Return the (X, Y) coordinate for the center point of the cell that contains the specified text.  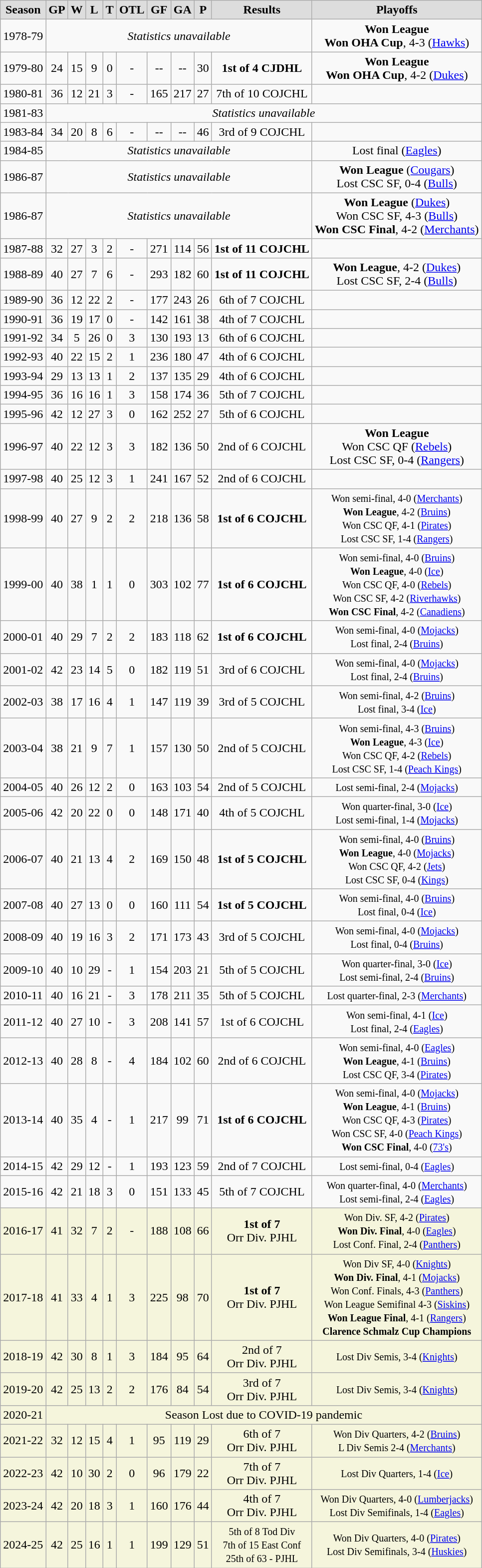
2021-22 (23, 1440)
135 (183, 376)
Won semi-final, 4-0 (Bruins)Won League, 4-0 (Ice)Won CSC QF, 4-0 (Rebels)Won CSC SF, 4-2 (Riverhawks)Won CSC Final, 4-2 (Canadiens) (397, 584)
Won LeagueWon CSC QF (Rebels)Lost CSC SF, 0-4 (Rangers) (397, 446)
1984-85 (23, 151)
1999-00 (23, 584)
2020-21 (23, 1415)
147 (159, 702)
99 (183, 1120)
77 (203, 584)
271 (159, 248)
252 (183, 414)
2016-17 (23, 1231)
39 (203, 702)
293 (159, 274)
141 (183, 1022)
64 (203, 1356)
Playoffs (397, 10)
177 (159, 300)
4th of 7 COJCHL (261, 319)
3rd of 6 COJCHL (261, 669)
303 (159, 584)
7th of 10 COJCHL (261, 94)
2002-03 (23, 702)
Won Div Quarters, 4-0 (Lumberjacks)Lost Div Semifinals, 1-4 (Eagles) (397, 1506)
2015-16 (23, 1191)
14 (94, 669)
48 (203, 859)
44 (203, 1506)
2005-06 (23, 813)
111 (183, 905)
Results (261, 10)
1992-93 (23, 357)
47 (203, 357)
GF (159, 10)
70 (203, 1297)
W (77, 10)
P (203, 10)
2004-05 (23, 787)
Won semi-final, 4-0 (Bruins)Won League, 4-0 (Mojacks)Won CSC QF, 4-2 (Jets) Lost CSC SF, 0-4 (Kings) (397, 859)
2023-24 (23, 1506)
Won LeagueWon OHA Cup, 4-3 (Hawks) (397, 36)
4th of 7Orr Div. PJHL (261, 1506)
57 (203, 1022)
Season Lost due to COVID-19 pandemic (263, 1415)
58 (203, 518)
2001-02 (23, 669)
Won semi-final, 4-0 (Mojacks)Lost final, 0-4 (Bruins) (397, 938)
6th of 7 COJCHL (261, 300)
23 (77, 669)
2018-19 (23, 1356)
Won Div Quarters, 4-2 (Bruins) L Div Semis 2-4 (Merchants) (397, 1440)
GA (183, 10)
Won quarter-final, 4-0 (Merchants)Lost semi-final, 2-4 (Eagles) (397, 1191)
Won semi-final, 4-2 (Bruins)Lost final, 3-4 (Ice) (397, 702)
T (110, 10)
1979-80 (23, 68)
2022-23 (23, 1473)
225 (159, 1297)
Won League (Cougars)Lost CSC SF, 0-4 (Bulls) (397, 177)
6th of 7Orr Div. PJHL (261, 1440)
98 (183, 1297)
123 (183, 1166)
199 (159, 1545)
62 (203, 637)
2012-13 (23, 1061)
2007-08 (23, 905)
1988-89 (23, 274)
162 (159, 414)
2010-11 (23, 996)
154 (159, 970)
2000-01 (23, 637)
1980-81 (23, 94)
1994-95 (23, 395)
169 (159, 859)
2006-07 (23, 859)
Won LeagueWon OHA Cup, 4-2 (Dukes) (397, 68)
5th of 6 COJCHL (261, 414)
1991-92 (23, 338)
Won Div Quarters, 4-0 (Pirates)Lost Div Semifinals, 3-4 (Huskies) (397, 1545)
Won semi-final, 4-0 (Eagles)Won League, 4-1 (Bruins)Lost CSC QF, 3-4 (Pirates) (397, 1061)
203 (183, 970)
2017-18 (23, 1297)
84 (183, 1389)
167 (183, 479)
66 (203, 1231)
150 (183, 859)
1995-96 (23, 414)
2014-15 (23, 1166)
218 (159, 518)
Won semi-final, 4-0 (Mojacks)Won League, 4-1 (Bruins) Won CSC QF, 4-3 (Pirates)Won CSC SF, 4-0 (Peach Kings)Won CSC Final, 4-0 (73's) (397, 1120)
118 (183, 637)
43 (203, 938)
236 (159, 357)
33 (77, 1297)
GP (57, 10)
178 (159, 996)
Season (23, 10)
2nd of 7 COJCHL (261, 1166)
46 (203, 132)
114 (183, 248)
Won League, 4-2 (Dukes)Lost CSC SF, 2-4 (Bulls) (397, 274)
OTL (132, 10)
1990-91 (23, 319)
2013-14 (23, 1120)
5th of 8 Tod Div7th of 15 East Conf25th of 63 - PJHL (261, 1545)
Lost semi-final, 0-4 (Eagles) (397, 1166)
2nd of 7Orr Div. PJHL (261, 1356)
71 (203, 1120)
24 (57, 68)
Won semi-final, 4-1 (Ice)Lost final, 2-4 (Eagles) (397, 1022)
173 (183, 938)
243 (183, 300)
165 (159, 94)
129 (183, 1545)
96 (159, 1473)
1989-90 (23, 300)
2008-09 (23, 938)
137 (159, 376)
1993-94 (23, 376)
158 (159, 395)
1987-88 (23, 248)
151 (159, 1191)
2011-12 (23, 1022)
45 (203, 1191)
2009-10 (23, 970)
3rd of 9 COJCHL (261, 132)
241 (159, 479)
56 (203, 248)
157 (159, 748)
6th of 6 COJCHL (261, 338)
2024-25 (23, 1545)
4th of 5 COJCHL (261, 813)
Won semi-final, 4-0 (Merchants)Won League, 4-2 (Bruins)Won CSC QF, 4-1 (Pirates)Lost CSC SF, 1-4 (Rangers) (397, 518)
103 (183, 787)
1983-84 (23, 132)
52 (203, 479)
Won quarter-final, 3-0 (Ice)Lost semi-final, 2-4 (Bruins) (397, 970)
28 (77, 1061)
2003-04 (23, 748)
1998-99 (23, 518)
Lost Div Quarters, 1-4 (Ice) (397, 1473)
1978-79 (23, 36)
180 (183, 357)
Lost final (Eagles) (397, 151)
1996-97 (23, 446)
148 (159, 813)
Won Div. SF, 4-2 (Pirates)Won Div. Final, 4-0 (Eagles)Lost Conf. Final, 2-4 (Panthers) (397, 1231)
161 (183, 319)
L (94, 10)
Won League (Dukes)Won CSC SF, 4-3 (Bulls)Won CSC Final, 4-2 (Merchants) (397, 216)
183 (159, 637)
Lost quarter-final, 2-3 (Merchants) (397, 996)
133 (183, 1191)
211 (183, 996)
1997-98 (23, 479)
108 (183, 1231)
1981-83 (23, 113)
7th of 7Orr Div. PJHL (261, 1473)
208 (159, 1022)
188 (159, 1231)
174 (183, 395)
142 (159, 319)
Won semi-final, 4-3 (Bruins)Won League, 4-3 (Ice)Won CSC QF, 4-2 (Rebels)Lost CSC SF, 1-4 (Peach Kings) (397, 748)
163 (159, 787)
2019-20 (23, 1389)
Won semi-final, 4-0 (Bruins)Lost final, 0-4 (Ice) (397, 905)
Lost semi-final, 2-4 (Mojacks) (397, 787)
1st of 4 CJDHL (261, 68)
3rd of 7Orr Div. PJHL (261, 1389)
179 (183, 1473)
Won quarter-final, 3-0 (Ice)Lost semi-final, 1-4 (Mojacks) (397, 813)
59 (203, 1166)
